Extract the [x, y] coordinate from the center of the cell holding the provided text.  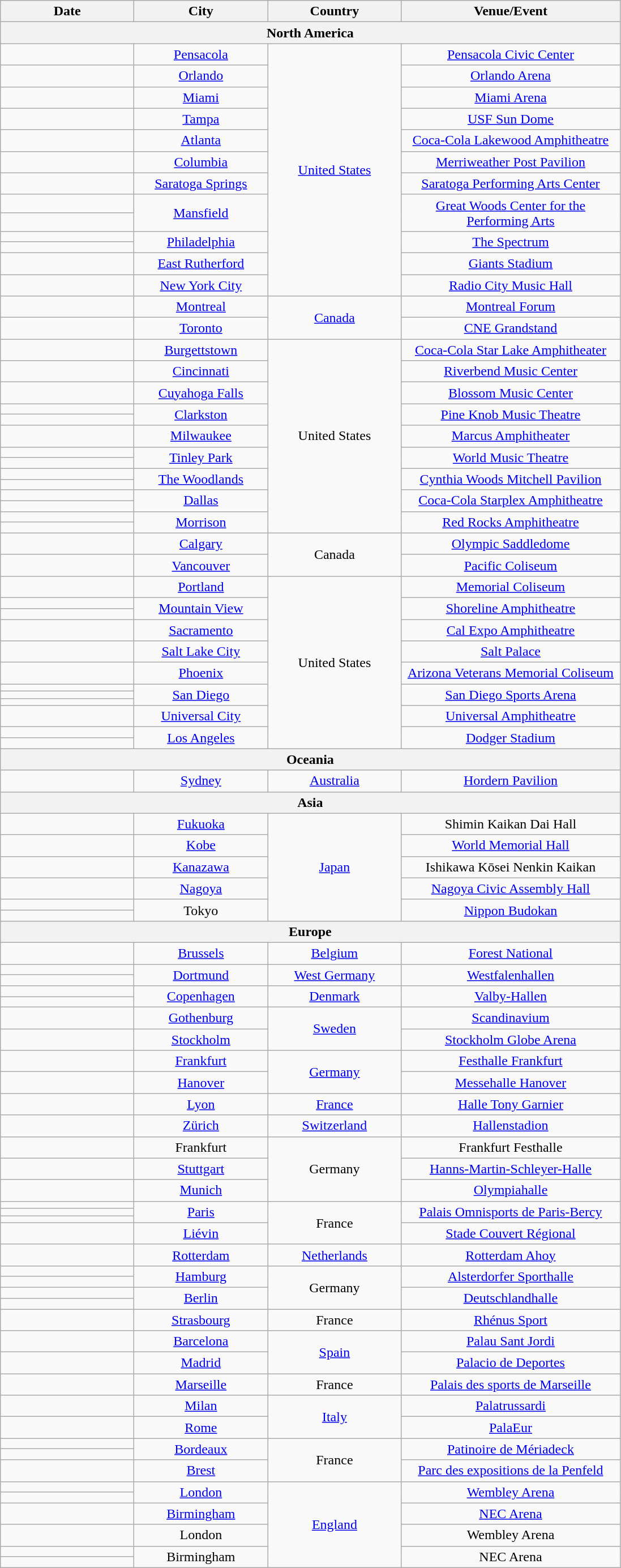
Nagoya Civic Assembly Hall [511, 888]
Palais des sports de Marseille [511, 1385]
Salt Lake City [201, 652]
Palau Sant Jordi [511, 1341]
Marseille [201, 1385]
Copenhagen [201, 997]
Australia [335, 781]
Philadelphia [201, 242]
Dortmund [201, 975]
CNE Grandstand [511, 328]
Netherlands [335, 1255]
Belgium [335, 953]
Gothenburg [201, 1018]
Calgary [201, 544]
Madrid [201, 1363]
Parc des expositions de la Penfeld [511, 1471]
Miami Arena [511, 97]
Westfalenhallen [511, 975]
City [201, 11]
USF Sun Dome [511, 119]
Miami [201, 97]
Memorial Coliseum [511, 587]
Brussels [201, 953]
Kobe [201, 845]
Ishikawa Kōsei Nenkin Kaikan [511, 867]
Fukuoka [201, 824]
Mansfield [201, 213]
Atlanta [201, 140]
Rotterdam [201, 1255]
Saratoga Springs [201, 183]
Olympiahalle [511, 1190]
Stockholm Globe Arena [511, 1040]
Country [335, 11]
Stockholm [201, 1040]
World Music Theatre [511, 458]
Vancouver [201, 565]
Halle Tony Garnier [511, 1104]
Scandinavium [511, 1018]
Date [67, 11]
Stuttgart [201, 1169]
Radio City Music Hall [511, 285]
Patinoire de Mériadeck [511, 1449]
Festhalle Frankfurt [511, 1061]
Liévin [201, 1233]
Hordern Pavilion [511, 781]
Munich [201, 1190]
Morrison [201, 522]
Universal Amphitheatre [511, 716]
East Rutherford [201, 263]
Great Woods Center for the Performing Arts [511, 213]
Riverbend Music Center [511, 371]
Frankfurt Festhalle [511, 1147]
Europe [310, 932]
Portland [201, 587]
Dodger Stadium [511, 738]
Nippon Budokan [511, 910]
World Memorial Hall [511, 845]
Giants Stadium [511, 263]
Hanns-Martin-Schleyer-Halle [511, 1169]
Arizona Veterans Memorial Coliseum [511, 673]
Milan [201, 1406]
Pine Knob Music Theatre [511, 415]
Blossom Music Center [511, 393]
Cuyahoga Falls [201, 393]
Valby-Hallen [511, 997]
Columbia [201, 162]
Saratoga Performing Arts Center [511, 183]
New York City [201, 285]
Rhénus Sport [511, 1320]
Universal City [201, 716]
Hallenstadion [511, 1126]
Paris [201, 1212]
Cal Expo Amphitheatre [511, 630]
Burgettstown [201, 350]
Rotterdam Ahoy [511, 1255]
Nagoya [201, 888]
Asia [310, 802]
Tampa [201, 119]
Spain [335, 1352]
Switzerland [335, 1126]
Olympic Saddledome [511, 544]
Palacio de Deportes [511, 1363]
Venue/Event [511, 11]
Phoenix [201, 673]
Forest National [511, 953]
Sydney [201, 781]
West Germany [335, 975]
Italy [335, 1417]
Shoreline Amphitheatre [511, 608]
Coca-Cola Lakewood Amphitheatre [511, 140]
Strasbourg [201, 1320]
Palais Omnisports de Paris-Bercy [511, 1212]
England [335, 1524]
Los Angeles [201, 738]
Cincinnati [201, 371]
Brest [201, 1471]
Messehalle Hanover [511, 1083]
Tokyo [201, 910]
Marcus Amphitheater [511, 436]
Montreal [201, 307]
Mountain View [201, 608]
Cynthia Woods Mitchell Pavilion [511, 479]
Orlando Arena [511, 76]
Bordeaux [201, 1449]
San Diego Sports Arena [511, 695]
Oceania [310, 759]
Dallas [201, 501]
Hamburg [201, 1276]
Coca-Cola Starplex Amphitheatre [511, 501]
Denmark [335, 997]
Merriweather Post Pavilion [511, 162]
Kanazawa [201, 867]
Milwaukee [201, 436]
Shimin Kaikan Dai Hall [511, 824]
Clarkston [201, 415]
Japan [335, 867]
Lyon [201, 1104]
Deutschlandhalle [511, 1298]
Salt Palace [511, 652]
The Spectrum [511, 242]
Pensacola Civic Center [511, 54]
North America [310, 33]
Red Rocks Amphitheatre [511, 522]
Pacific Coliseum [511, 565]
PalaEur [511, 1428]
Berlin [201, 1298]
Alsterdorfer Sporthalle [511, 1276]
Barcelona [201, 1341]
Pensacola [201, 54]
Stade Couvert Régional [511, 1233]
Palatrussardi [511, 1406]
Rome [201, 1428]
San Diego [201, 695]
Sacramento [201, 630]
Zürich [201, 1126]
Toronto [201, 328]
Montreal Forum [511, 307]
The Woodlands [201, 479]
Hanover [201, 1083]
Orlando [201, 76]
Coca-Cola Star Lake Amphitheater [511, 350]
Tinley Park [201, 458]
Sweden [335, 1029]
